Extract the [x, y] coordinate from the center of the cell holding the provided text.  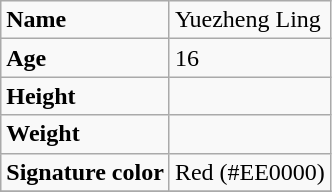
Weight [86, 134]
Yuezheng Ling [250, 20]
Name [86, 20]
Signature color [86, 172]
Age [86, 58]
16 [250, 58]
Height [86, 96]
Red (#EE0000) [250, 172]
